Return [x, y] of the center of cell containing provided text 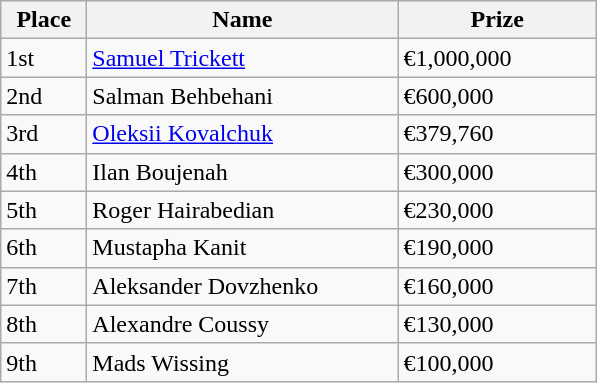
Mads Wissing [242, 362]
€300,000 [498, 172]
4th [44, 172]
Oleksii Kovalchuk [242, 134]
6th [44, 248]
Prize [498, 20]
Alexandre Coussy [242, 324]
Name [242, 20]
€600,000 [498, 96]
5th [44, 210]
Mustapha Kanit [242, 248]
Place [44, 20]
9th [44, 362]
Aleksander Dovzhenko [242, 286]
Samuel Trickett [242, 58]
3rd [44, 134]
2nd [44, 96]
7th [44, 286]
€230,000 [498, 210]
€130,000 [498, 324]
€100,000 [498, 362]
€1,000,000 [498, 58]
Ilan Boujenah [242, 172]
8th [44, 324]
1st [44, 58]
€379,760 [498, 134]
€190,000 [498, 248]
Salman Behbehani [242, 96]
€160,000 [498, 286]
Roger Hairabedian [242, 210]
